Capture the cell that displays the provided text and extract its (X, Y) central coordinate. 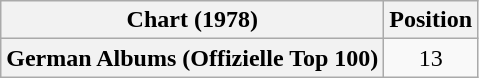
German Albums (Offizielle Top 100) (192, 58)
Chart (1978) (192, 20)
Position (431, 20)
13 (431, 58)
